Extract the [x, y] coordinate from the center of the cell holding the provided text.  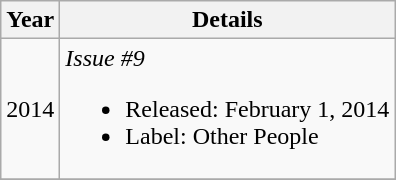
2014 [30, 109]
Year [30, 20]
Details [228, 20]
Issue #9Released: February 1, 2014Label: Other People [228, 109]
